Return the (x, y) coordinate for the center point of the cell that contains the specified text.  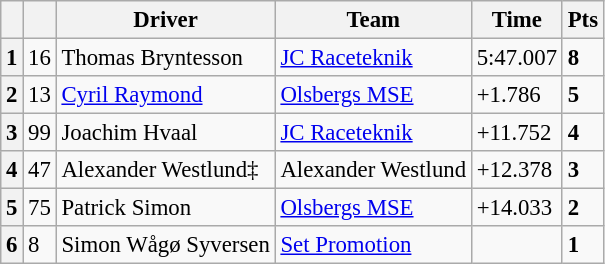
16 (40, 58)
5:47.007 (516, 58)
6 (12, 245)
Team (373, 20)
Thomas Bryntesson (166, 58)
13 (40, 95)
+12.378 (516, 170)
Alexander Westlund (373, 170)
Driver (166, 20)
Cyril Raymond (166, 95)
Alexander Westlund‡ (166, 170)
Pts (582, 20)
75 (40, 208)
Set Promotion (373, 245)
Joachim Hvaal (166, 133)
+11.752 (516, 133)
Patrick Simon (166, 208)
Time (516, 20)
+1.786 (516, 95)
Simon Wågø Syversen (166, 245)
+14.033 (516, 208)
47 (40, 170)
99 (40, 133)
